Return the [X, Y] coordinate for the center point of the cell that contains the specified text.  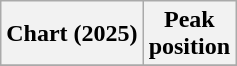
Chart (2025) [72, 34]
Peak position [189, 34]
